Output the (x, y) coordinate of the center of the cell containing the given text.  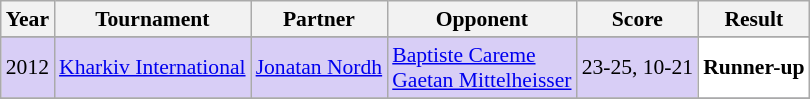
23-25, 10-21 (638, 68)
Tournament (152, 19)
Year (28, 19)
Kharkiv International (152, 68)
Baptiste Careme Gaetan Mittelheisser (482, 68)
Score (638, 19)
2012 (28, 68)
Opponent (482, 19)
Runner-up (754, 68)
Jonatan Nordh (320, 68)
Result (754, 19)
Partner (320, 19)
